Scan for the cell matching the given text and deliver its (X, Y) coordinate at center. 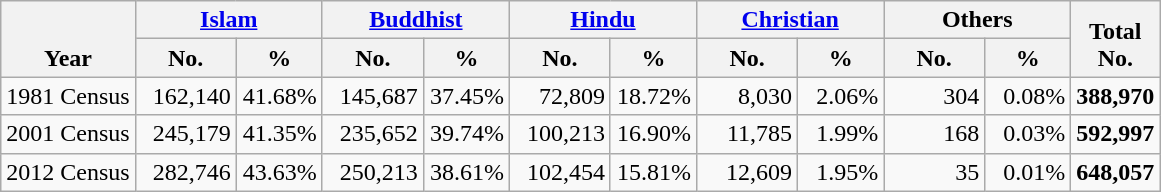
Islam (228, 20)
100,213 (560, 134)
1.99% (841, 134)
0.08% (1028, 96)
39.74% (466, 134)
162,140 (186, 96)
2001 Census (68, 134)
35 (934, 172)
41.35% (279, 134)
38.61% (466, 172)
15.81% (653, 172)
592,997 (1116, 134)
Buddhist (416, 20)
388,970 (1116, 96)
145,687 (372, 96)
TotalNo. (1116, 39)
245,179 (186, 134)
0.03% (1028, 134)
Year (68, 39)
18.72% (653, 96)
2012 Census (68, 172)
648,057 (1116, 172)
304 (934, 96)
282,746 (186, 172)
8,030 (748, 96)
Hindu (602, 20)
1.95% (841, 172)
2.06% (841, 96)
43.63% (279, 172)
1981 Census (68, 96)
Christian (790, 20)
12,609 (748, 172)
72,809 (560, 96)
16.90% (653, 134)
37.45% (466, 96)
11,785 (748, 134)
41.68% (279, 96)
102,454 (560, 172)
168 (934, 134)
0.01% (1028, 172)
Others (978, 20)
235,652 (372, 134)
250,213 (372, 172)
